Search for the cell housing the specified text and yield its (x, y) center coordinate. 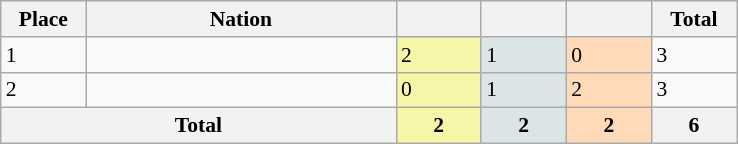
Nation (241, 19)
Place (44, 19)
6 (694, 126)
